Output the (x, y) coordinate of the center of the cell containing the given text.  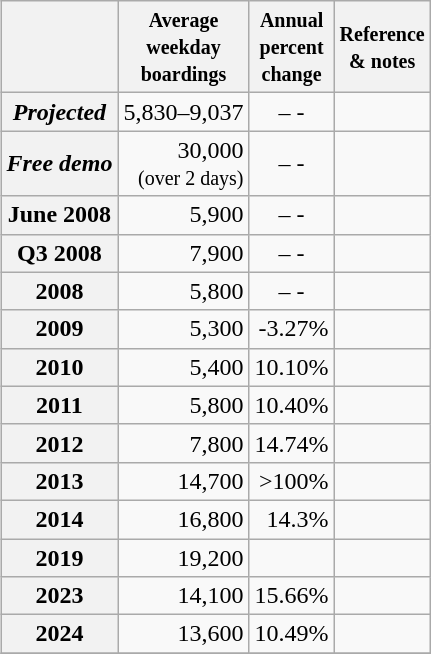
Reference & notes (382, 47)
June 2008 (60, 215)
2023 (60, 596)
2012 (60, 443)
13,600 (184, 634)
2024 (60, 634)
14.3% (292, 519)
10.10% (292, 367)
2008 (60, 291)
10.49% (292, 634)
14,700 (184, 481)
5,830–9,037 (184, 112)
Projected (60, 112)
7,900 (184, 253)
2011 (60, 405)
>100% (292, 481)
-3.27% (292, 329)
2014 (60, 519)
2009 (60, 329)
Q3 2008 (60, 253)
30,000(over 2 days) (184, 164)
10.40% (292, 405)
2019 (60, 557)
19,200 (184, 557)
15.66% (292, 596)
7,800 (184, 443)
5,300 (184, 329)
2013 (60, 481)
Annualpercentchange (292, 47)
14.74% (292, 443)
Free demo (60, 164)
5,400 (184, 367)
2010 (60, 367)
Averageweekdayboardings (184, 47)
16,800 (184, 519)
5,900 (184, 215)
14,100 (184, 596)
